From the cell containing the given text, extract its center point as (x, y) coordinate. 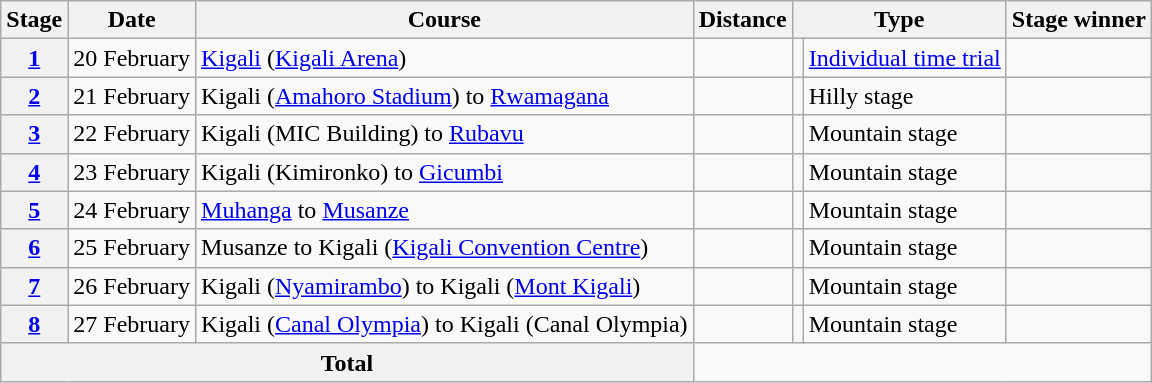
Course (445, 20)
Hilly stage (904, 96)
26 February (132, 286)
8 (34, 324)
Muhanga to Musanze (445, 210)
Distance (742, 20)
23 February (132, 172)
Kigali (Nyamirambo) to Kigali (Mont Kigali) (445, 286)
3 (34, 134)
20 February (132, 58)
Individual time trial (904, 58)
Stage winner (1078, 20)
6 (34, 248)
Stage (34, 20)
Kigali (Canal Olympia) to Kigali (Canal Olympia) (445, 324)
Kigali (MIC Building) to Rubavu (445, 134)
Date (132, 20)
24 February (132, 210)
4 (34, 172)
22 February (132, 134)
2 (34, 96)
Kigali (Amahoro Stadium) to Rwamagana (445, 96)
Kigali (Kigali Arena) (445, 58)
25 February (132, 248)
21 February (132, 96)
Musanze to Kigali (Kigali Convention Centre) (445, 248)
5 (34, 210)
1 (34, 58)
7 (34, 286)
Kigali (Kimironko) to Gicumbi (445, 172)
Total (347, 362)
27 February (132, 324)
Type (899, 20)
